Output the [X, Y] coordinate of the center of the cell containing the given text.  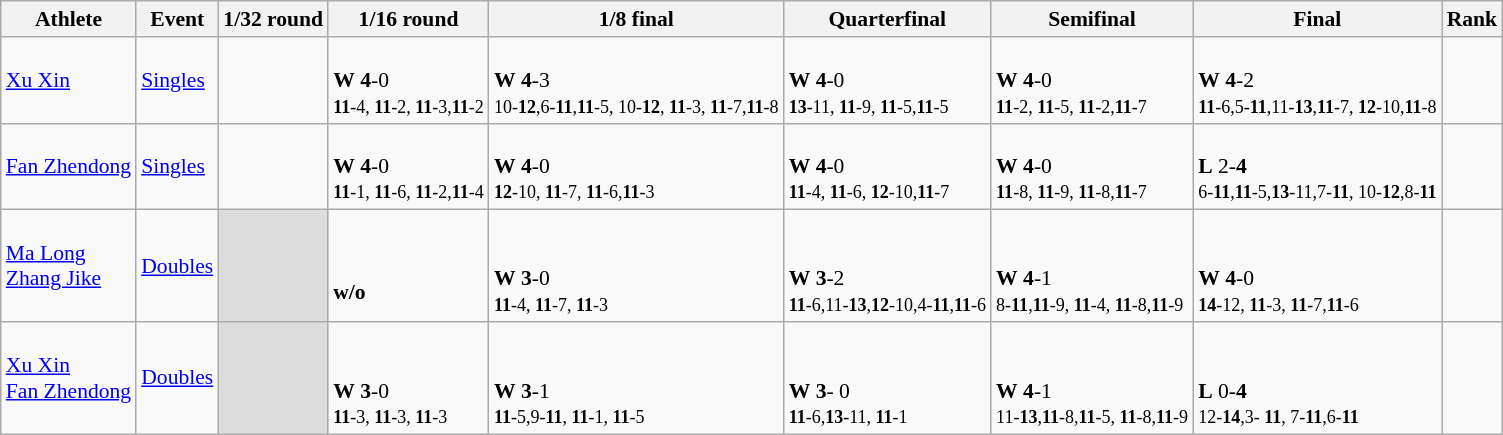
W 4-011-1, 11-6, 11-2,11-4 [408, 166]
L 0-412-14,3- 11, 7-11,6-11 [1318, 378]
W 3-011-3, 11-3, 11-3 [408, 378]
W 4-111-13,11-8,11-5, 11-8,11-9 [1092, 378]
W 4-011-8, 11-9, 11-8,11-7 [1092, 166]
W 4-011-4, 11-6, 12-10,11-7 [888, 166]
Semifinal [1092, 19]
W 4-014-12, 11-3, 11-7,11-6 [1318, 266]
Event [177, 19]
W 4-310-12,6-11,11-5, 10-12, 11-3, 11-7,11-8 [636, 80]
W 3-011-4, 11-7, 11-3 [636, 266]
Xu Xin [68, 80]
Ma LongZhang Jike [68, 266]
W 4-012-10, 11-7, 11-6,11-3 [636, 166]
W 3- 011-6,13-11, 11-1 [888, 378]
Final [1318, 19]
W 4-011-4, 11-2, 11-3,11-2 [408, 80]
Athlete [68, 19]
W 4-013-11, 11-9, 11-5,11-5 [888, 80]
1/16 round [408, 19]
W 3-211-6,11-13,12-10,4-11,11-6 [888, 266]
W 4-211-6,5-11,11-13,11-7, 12-10,11-8 [1318, 80]
W 4-18-11,11-9, 11-4, 11-8,11-9 [1092, 266]
w/o [408, 266]
L 2-46-11,11-5,13-11,7-11, 10-12,8-11 [1318, 166]
Rank [1472, 19]
W 4-011-2, 11-5, 11-2,11-7 [1092, 80]
Quarterfinal [888, 19]
Fan Zhendong [68, 166]
Xu XinFan Zhendong [68, 378]
1/32 round [273, 19]
W 3-111-5,9-11, 11-1, 11-5 [636, 378]
1/8 final [636, 19]
